Return the (X, Y) coordinate for the center point of the cell that contains the specified text.  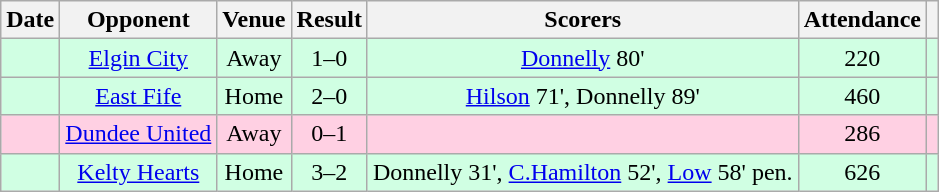
Donnelly 31', C.Hamilton 52', Low 58' pen. (582, 172)
460 (862, 96)
Scorers (582, 20)
626 (862, 172)
Hilson 71', Donnelly 89' (582, 96)
2–0 (329, 96)
Opponent (138, 20)
East Fife (138, 96)
Elgin City (138, 58)
0–1 (329, 134)
Result (329, 20)
286 (862, 134)
Attendance (862, 20)
Venue (254, 20)
3–2 (329, 172)
Kelty Hearts (138, 172)
Dundee United (138, 134)
Donnelly 80' (582, 58)
220 (862, 58)
Date (30, 20)
1–0 (329, 58)
